Detect which cell encompasses the target text, then output its [X, Y] center coordinate. 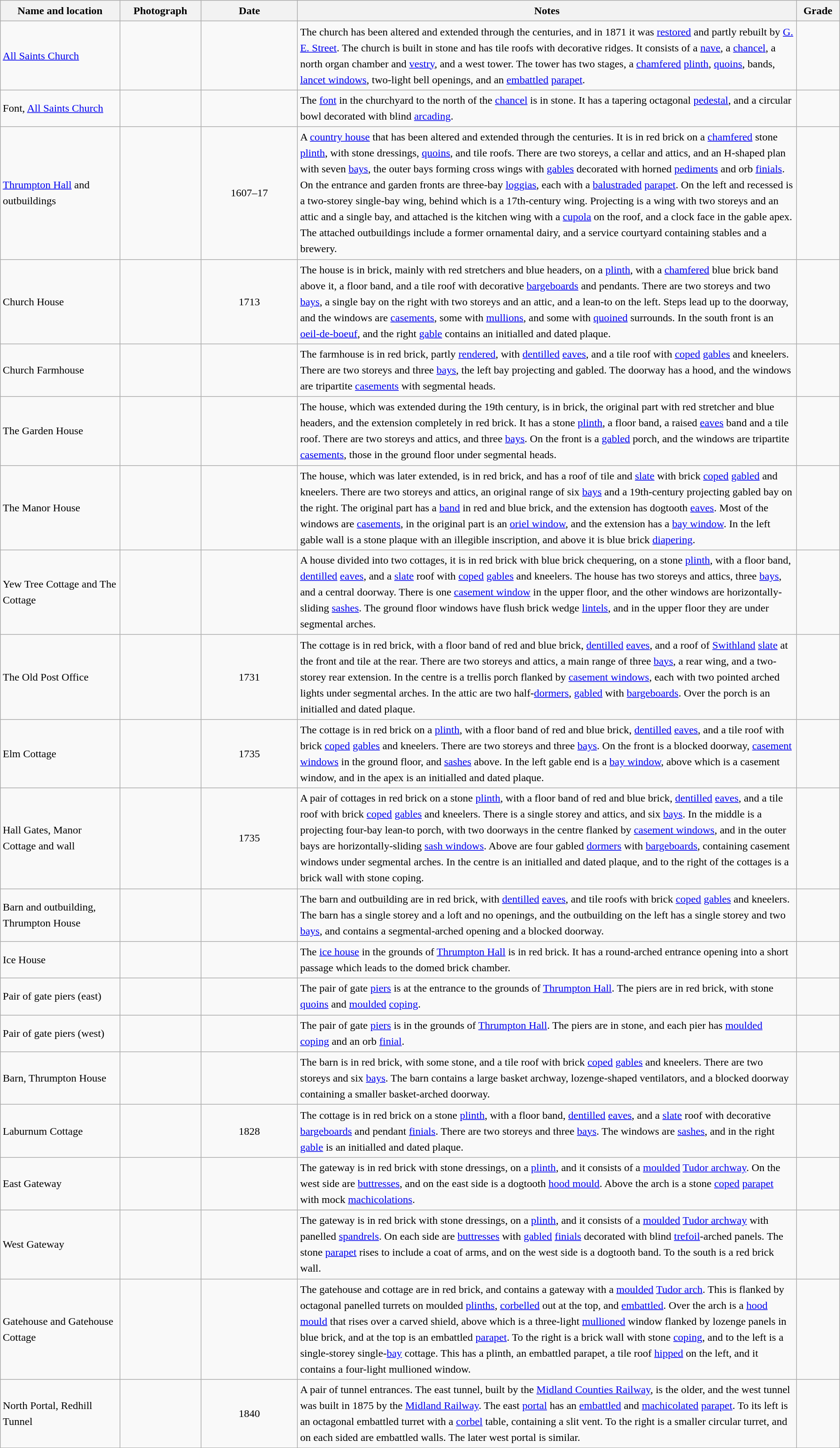
Hall Gates, Manor Cottage and wall [60, 838]
Elm Cottage [60, 753]
Date [249, 11]
The Manor House [60, 508]
1607–17 [249, 193]
Photograph [160, 11]
The Old Post Office [60, 677]
1731 [249, 677]
The pair of gate piers is at the entrance to the grounds of Thrumpton Hall. The piers are in red brick, with stone quoins and moulded coping. [547, 997]
West Gateway [60, 1244]
Church House [60, 301]
The pair of gate piers is in the grounds of Thrumpton Hall. The piers are in stone, and each pier has moulded coping and an orb finial. [547, 1033]
Gatehouse and Gatehouse Cottage [60, 1329]
1840 [249, 1413]
North Portal, Redhill Tunnel [60, 1413]
Notes [547, 11]
Church Farmhouse [60, 370]
Grade [818, 11]
All Saints Church [60, 56]
Thrumpton Hall and outbuildings [60, 193]
Ice House [60, 960]
Name and location [60, 11]
1828 [249, 1131]
1713 [249, 301]
Pair of gate piers (west) [60, 1033]
Barn and outbuilding,Thrumpton House [60, 915]
Pair of gate piers (east) [60, 997]
Font, All Saints Church [60, 108]
Barn, Thrumpton House [60, 1078]
East Gateway [60, 1184]
Yew Tree Cottage and The Cottage [60, 592]
The Garden House [60, 431]
Laburnum Cottage [60, 1131]
